Identify which cell holds the provided text, then report its (X, Y) central coordinate. 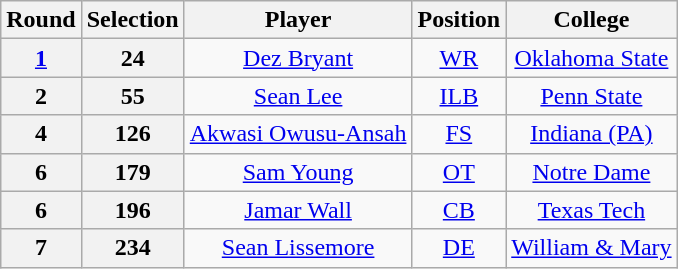
College (592, 20)
24 (132, 58)
4 (41, 134)
Player (298, 20)
CB (459, 210)
Akwasi Owusu-Ansah (298, 134)
OT (459, 172)
196 (132, 210)
234 (132, 248)
126 (132, 134)
William & Mary (592, 248)
Dez Bryant (298, 58)
WR (459, 58)
Selection (132, 20)
Position (459, 20)
7 (41, 248)
Texas Tech (592, 210)
2 (41, 96)
Notre Dame (592, 172)
FS (459, 134)
179 (132, 172)
ILB (459, 96)
Penn State (592, 96)
Jamar Wall (298, 210)
Sean Lissemore (298, 248)
Sean Lee (298, 96)
DE (459, 248)
Oklahoma State (592, 58)
Sam Young (298, 172)
Indiana (PA) (592, 134)
1 (41, 58)
55 (132, 96)
Round (41, 20)
